Identify which cell holds the provided text, then report its [X, Y] central coordinate. 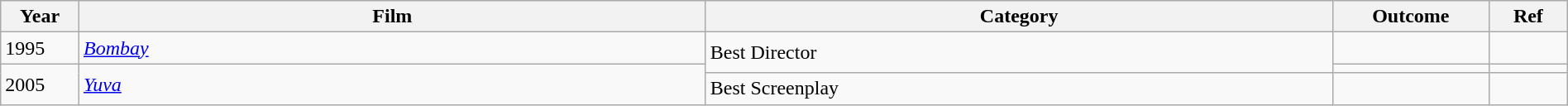
1995 [40, 48]
2005 [40, 84]
Best Screenplay [1019, 89]
Yuva [392, 84]
Film [392, 17]
Best Director [1019, 53]
Year [40, 17]
Category [1019, 17]
Ref [1528, 17]
Bombay [392, 48]
Outcome [1411, 17]
